Extract the (X, Y) coordinate from the center of the cell holding the provided text.  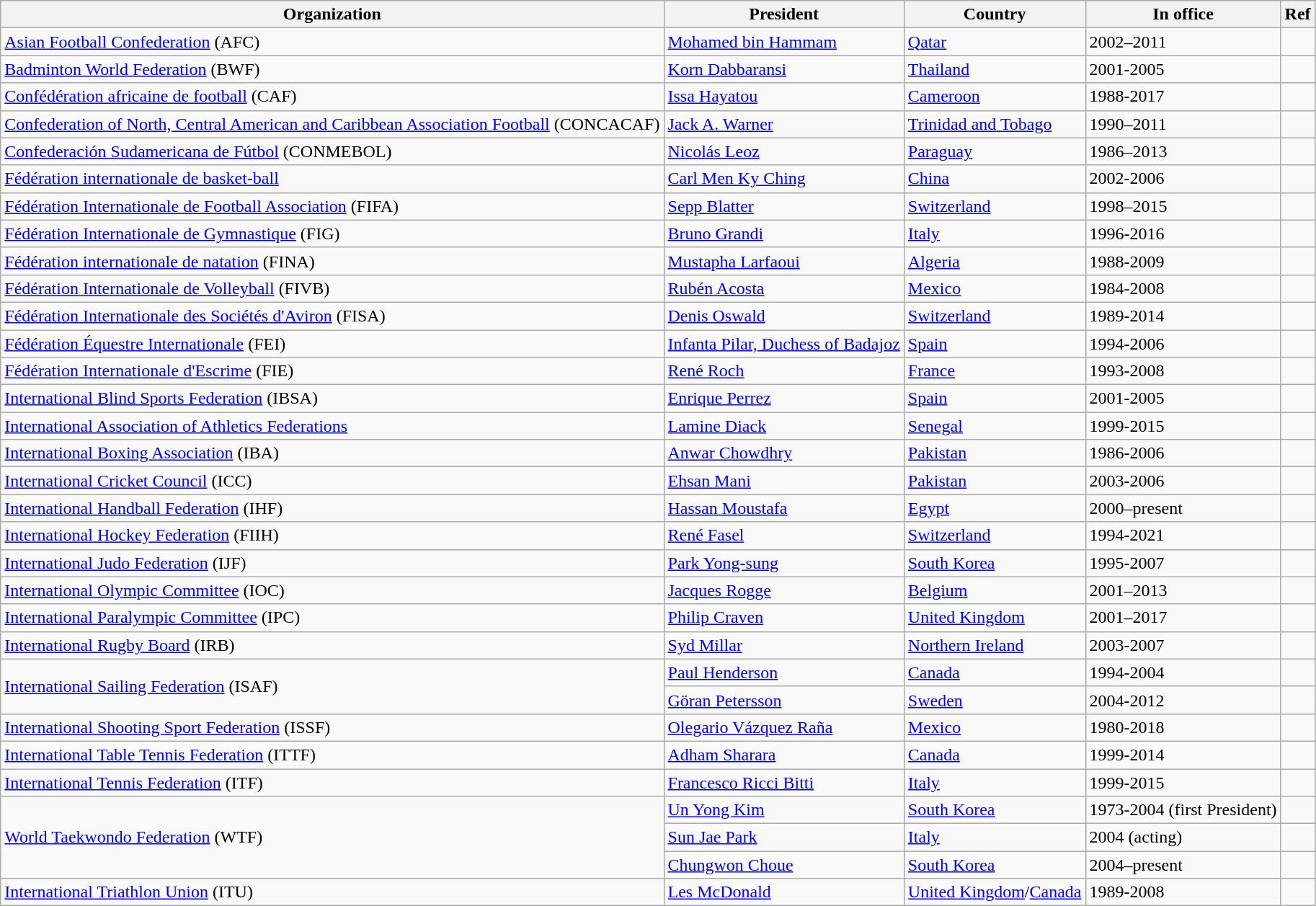
Cameroon (995, 97)
2003-2006 (1183, 481)
Lamine Diack (784, 426)
Thailand (995, 69)
2004-2012 (1183, 700)
1986–2013 (1183, 151)
Fédération Internationale de Football Association (FIFA) (332, 206)
Organization (332, 14)
International Hockey Federation (FIIH) (332, 536)
Fédération Internationale des Sociétés d'Aviron (FISA) (332, 316)
1996-2016 (1183, 234)
Paul Henderson (784, 672)
1984-2008 (1183, 288)
2001–2013 (1183, 590)
China (995, 179)
Badminton World Federation (BWF) (332, 69)
International Blind Sports Federation (IBSA) (332, 399)
2004 (acting) (1183, 838)
1994-2021 (1183, 536)
Un Yong Kim (784, 810)
Northern Ireland (995, 645)
1999-2014 (1183, 755)
1988-2017 (1183, 97)
Fédération internationale de natation (FINA) (332, 261)
International Rugby Board (IRB) (332, 645)
Country (995, 14)
France (995, 371)
Adham Sharara (784, 755)
President (784, 14)
International Tennis Federation (ITF) (332, 782)
Confédération africaine de football (CAF) (332, 97)
Asian Football Confederation (AFC) (332, 42)
1988-2009 (1183, 261)
International Cricket Council (ICC) (332, 481)
Korn Dabbaransi (784, 69)
International Handball Federation (IHF) (332, 508)
Hassan Moustafa (784, 508)
Paraguay (995, 151)
Jacques Rogge (784, 590)
1994-2004 (1183, 672)
Göran Petersson (784, 700)
Infanta Pilar, Duchess of Badajoz (784, 344)
2002–2011 (1183, 42)
Fédération internationale de basket-ball (332, 179)
1986-2006 (1183, 453)
International Association of Athletics Federations (332, 426)
Les McDonald (784, 892)
International Paralympic Committee (IPC) (332, 618)
Egypt (995, 508)
1990–2011 (1183, 124)
Trinidad and Tobago (995, 124)
Fédération Internationale d'Escrime (FIE) (332, 371)
Anwar Chowdhry (784, 453)
Issa Hayatou (784, 97)
In office (1183, 14)
United Kingdom (995, 618)
Denis Oswald (784, 316)
World Taekwondo Federation (WTF) (332, 838)
1973-2004 (first President) (1183, 810)
Enrique Perrez (784, 399)
1995-2007 (1183, 563)
2002-2006 (1183, 179)
Mustapha Larfaoui (784, 261)
International Judo Federation (IJF) (332, 563)
Fédération Internationale de Gymnastique (FIG) (332, 234)
Jack A. Warner (784, 124)
International Boxing Association (IBA) (332, 453)
Park Yong-sung (784, 563)
1994-2006 (1183, 344)
Philip Craven (784, 618)
Ehsan Mani (784, 481)
International Table Tennis Federation (ITTF) (332, 755)
René Fasel (784, 536)
1980-2018 (1183, 727)
Qatar (995, 42)
Fédération Internationale de Volleyball (FIVB) (332, 288)
Sweden (995, 700)
1993-2008 (1183, 371)
Ref (1297, 14)
2004–present (1183, 865)
International Olympic Committee (IOC) (332, 590)
Chungwon Choue (784, 865)
Mohamed bin Hammam (784, 42)
René Roch (784, 371)
Olegario Vázquez Raña (784, 727)
Syd Millar (784, 645)
Algeria (995, 261)
Francesco Ricci Bitti (784, 782)
Belgium (995, 590)
United Kingdom/Canada (995, 892)
Confederación Sudamericana de Fútbol (CONMEBOL) (332, 151)
2000–present (1183, 508)
Rubén Acosta (784, 288)
International Triathlon Union (ITU) (332, 892)
Bruno Grandi (784, 234)
Fédération Équestre Internationale (FEI) (332, 344)
Confederation of North, Central American and Caribbean Association Football (CONCACAF) (332, 124)
1989-2014 (1183, 316)
International Sailing Federation (ISAF) (332, 686)
Carl Men Ky Ching (784, 179)
Sepp Blatter (784, 206)
1998–2015 (1183, 206)
1989-2008 (1183, 892)
Senegal (995, 426)
2001–2017 (1183, 618)
Nicolás Leoz (784, 151)
2003-2007 (1183, 645)
International Shooting Sport Federation (ISSF) (332, 727)
Sun Jae Park (784, 838)
